Scan for the cell matching the given text and deliver its [X, Y] coordinate at center. 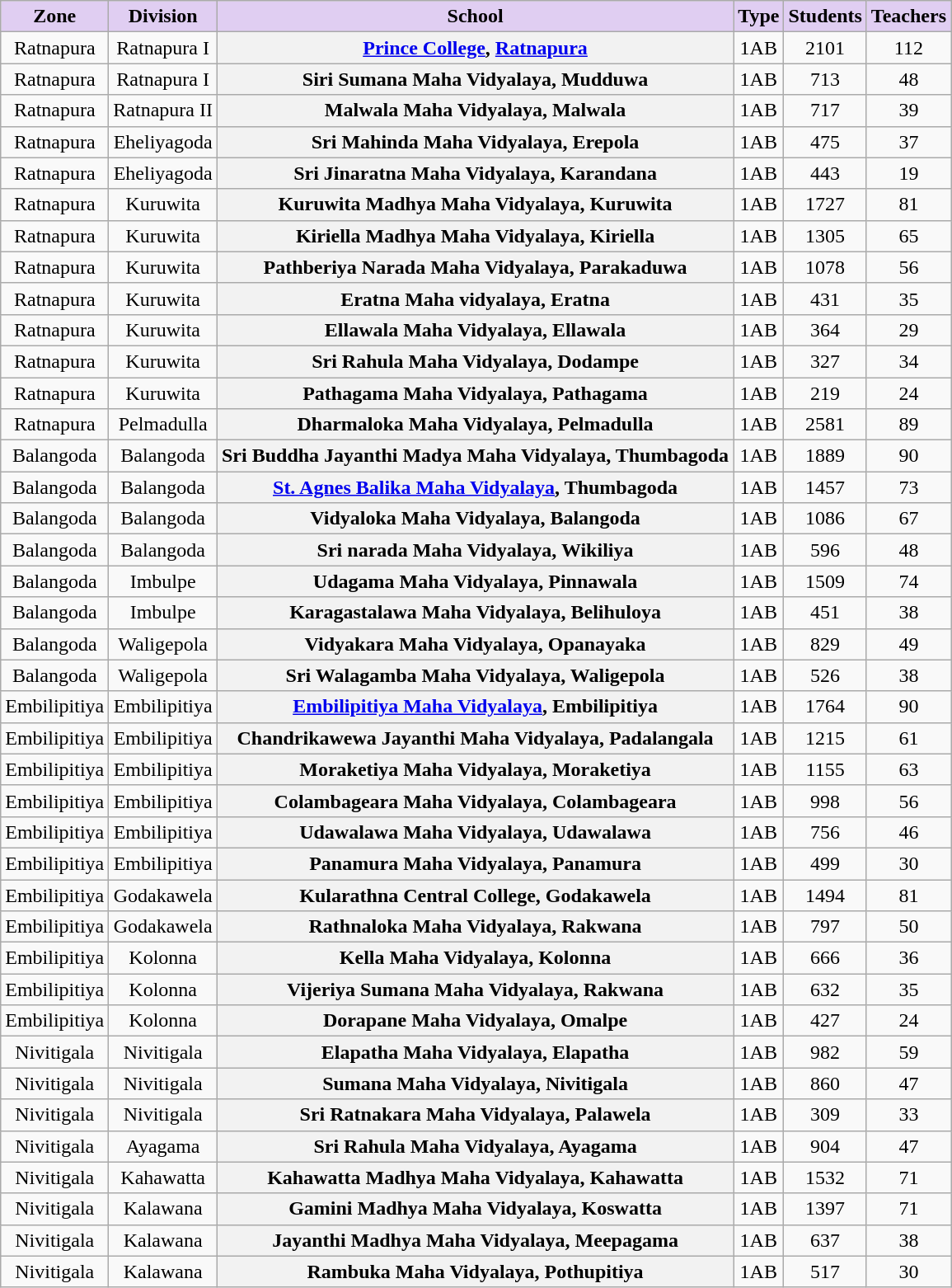
860 [825, 1084]
1155 [825, 769]
Sri Walagamba Maha Vidyalaya, Waligepola [475, 675]
Vidyakara Maha Vidyalaya, Opanayaka [475, 644]
67 [908, 519]
Vidyaloka Maha Vidyalaya, Balangoda [475, 519]
Pathagama Maha Vidyalaya, Pathagama [475, 393]
Ellawala Maha Vidyalaya, Ellawala [475, 330]
Teachers [908, 16]
Siri Sumana Maha Vidyalaya, Mudduwa [475, 79]
596 [825, 550]
Prince College, Ratnapura [475, 48]
Jayanthi Madhya Maha Vidyalaya, Meepagama [475, 1240]
1889 [825, 456]
Rathnaloka Maha Vidyalaya, Rakwana [475, 927]
Sumana Maha Vidyalaya, Nivitigala [475, 1084]
School [475, 16]
475 [825, 142]
Gamini Madhya Maha Vidyalaya, Koswatta [475, 1209]
Udagama Maha Vidyalaya, Pinnawala [475, 581]
89 [908, 425]
713 [825, 79]
1397 [825, 1209]
Ratnapura II [163, 110]
1494 [825, 895]
Sri Mahinda Maha Vidyalaya, Erepola [475, 142]
29 [908, 330]
63 [908, 769]
50 [908, 927]
Zone [54, 16]
904 [825, 1146]
1727 [825, 204]
65 [908, 236]
1305 [825, 236]
717 [825, 110]
Sri Buddha Jayanthi Madya Maha Vidyalaya, Thumbagoda [475, 456]
Kahawatta [163, 1178]
74 [908, 581]
Students [825, 16]
829 [825, 644]
Ayagama [163, 1146]
Sri Rahula Maha Vidyalaya, Ayagama [475, 1146]
Kiriella Madhya Maha Vidyalaya, Kiriella [475, 236]
982 [825, 1052]
431 [825, 298]
19 [908, 173]
34 [908, 361]
1215 [825, 738]
Dorapane Maha Vidyalaya, Omalpe [475, 1021]
1078 [825, 267]
59 [908, 1052]
Malwala Maha Vidyalaya, Malwala [475, 110]
443 [825, 173]
427 [825, 1021]
499 [825, 863]
Karagastalawa Maha Vidyalaya, Belihuloya [475, 613]
49 [908, 644]
517 [825, 1272]
73 [908, 487]
526 [825, 675]
Embilipitiya Maha Vidyalaya, Embilipitiya [475, 707]
Kella Maha Vidyalaya, Kolonna [475, 958]
37 [908, 142]
Sri Rahula Maha Vidyalaya, Dodampe [475, 361]
2101 [825, 48]
Chandrikawewa Jayanthi Maha Vidyalaya, Padalangala [475, 738]
Sri Jinaratna Maha Vidyalaya, Karandana [475, 173]
Kuruwita Madhya Maha Vidyalaya, Kuruwita [475, 204]
39 [908, 110]
756 [825, 832]
Sri Ratnakara Maha Vidyalaya, Palawela [475, 1115]
Dharmaloka Maha Vidyalaya, Pelmadulla [475, 425]
36 [908, 958]
998 [825, 801]
666 [825, 958]
Type [758, 16]
Eratna Maha vidyalaya, Eratna [475, 298]
Pathberiya Narada Maha Vidyalaya, Parakaduwa [475, 267]
Pelmadulla [163, 425]
Sri narada Maha Vidyalaya, Wikiliya [475, 550]
219 [825, 393]
Rambuka Maha Vidyalaya, Pothupitiya [475, 1272]
Udawalawa Maha Vidyalaya, Udawalawa [475, 832]
451 [825, 613]
Kahawatta Madhya Maha Vidyalaya, Kahawatta [475, 1178]
1086 [825, 519]
Moraketiya Maha Vidyalaya, Moraketiya [475, 769]
Division [163, 16]
1457 [825, 487]
46 [908, 832]
Elapatha Maha Vidyalaya, Elapatha [475, 1052]
33 [908, 1115]
327 [825, 361]
637 [825, 1240]
Panamura Maha Vidyalaya, Panamura [475, 863]
632 [825, 990]
1509 [825, 581]
1532 [825, 1178]
61 [908, 738]
Colambageara Maha Vidyalaya, Colambageara [475, 801]
797 [825, 927]
364 [825, 330]
Kularathna Central College, Godakawela [475, 895]
112 [908, 48]
2581 [825, 425]
1764 [825, 707]
St. Agnes Balika Maha Vidyalaya, Thumbagoda [475, 487]
Vijeriya Sumana Maha Vidyalaya, Rakwana [475, 990]
309 [825, 1115]
